Return the [X, Y] coordinate for the center point of the cell that contains the specified text.  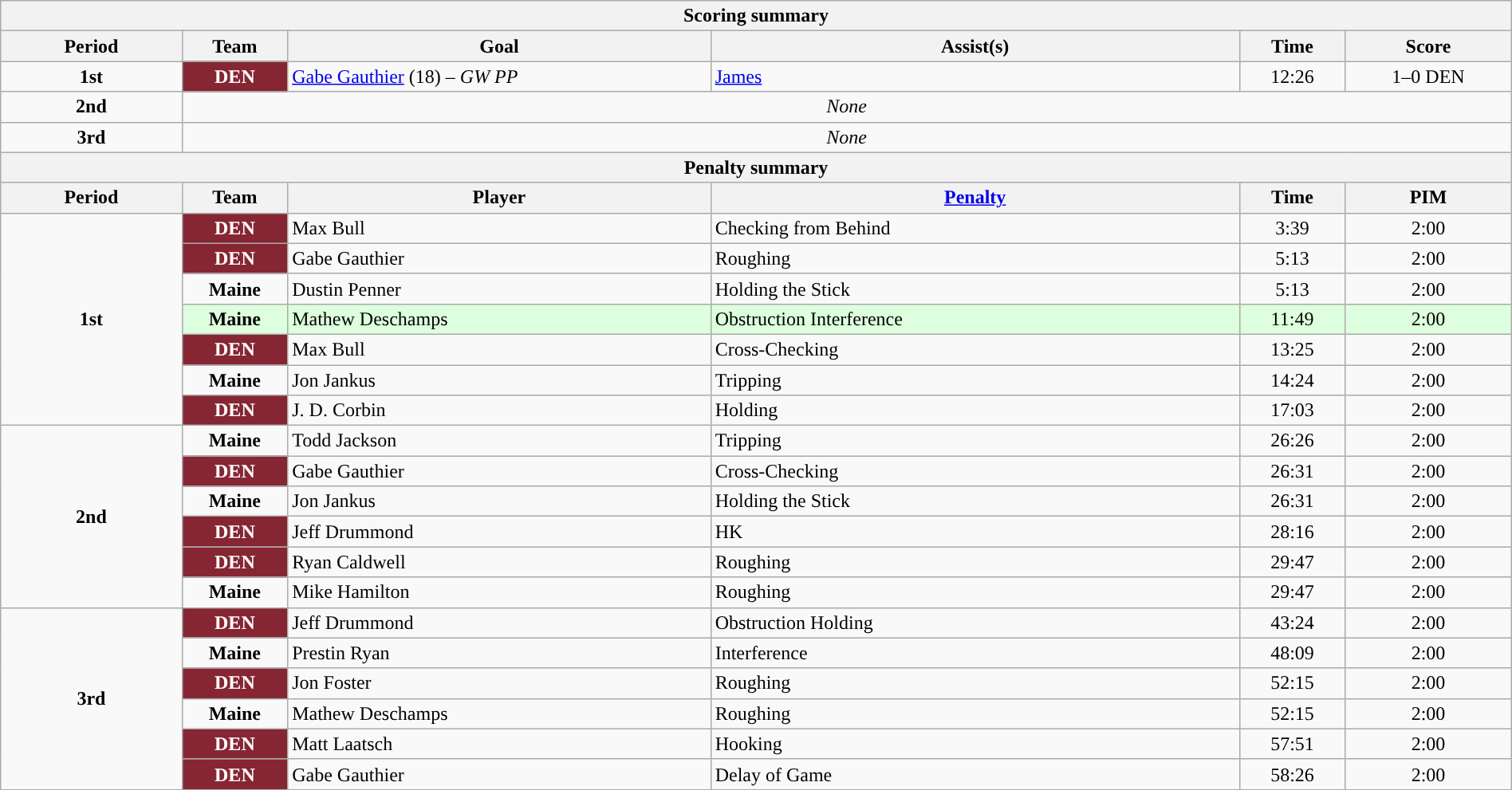
43:24 [1292, 623]
Mike Hamilton [499, 592]
13:25 [1292, 349]
17:03 [1292, 411]
Goal [499, 46]
Penalty [975, 198]
3:39 [1292, 228]
J. D. Corbin [499, 411]
PIM [1428, 198]
Scoring summary [756, 16]
Matt Laatsch [499, 744]
Dustin Penner [499, 289]
26:26 [1292, 441]
Assist(s) [975, 46]
1–0 DEN [1428, 77]
58:26 [1292, 774]
12:26 [1292, 77]
Gabe Gauthier (18) – GW PP [499, 77]
57:51 [1292, 744]
James [975, 77]
Hooking [975, 744]
Interference [975, 653]
Jon Foster [499, 683]
14:24 [1292, 380]
Obstruction Interference [975, 319]
Todd Jackson [499, 441]
Checking from Behind [975, 228]
Player [499, 198]
HK [975, 532]
Holding [975, 411]
Prestin Ryan [499, 653]
Score [1428, 46]
28:16 [1292, 532]
Ryan Caldwell [499, 562]
Penalty summary [756, 167]
Delay of Game [975, 774]
48:09 [1292, 653]
11:49 [1292, 319]
Obstruction Holding [975, 623]
